Return [X, Y] of the center of cell containing provided text 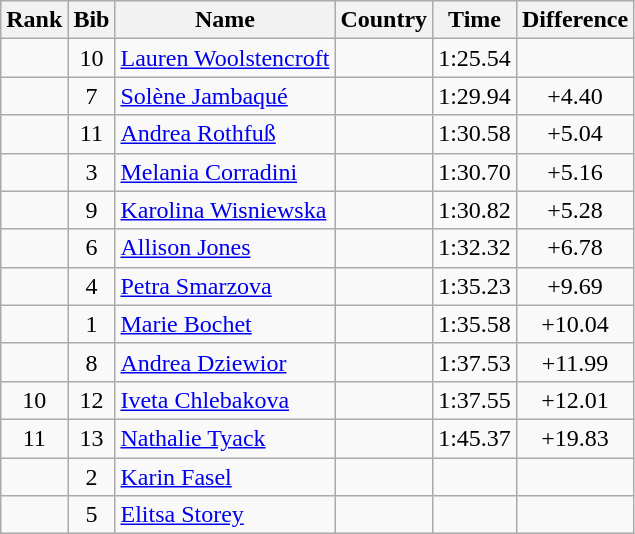
Andrea Rothfuß [225, 134]
Karin Fasel [225, 477]
+9.69 [574, 286]
1:37.55 [475, 400]
+12.01 [574, 400]
1:32.32 [475, 248]
Nathalie Tyack [225, 438]
+6.78 [574, 248]
2 [92, 477]
13 [92, 438]
1:29.94 [475, 96]
+5.04 [574, 134]
+5.28 [574, 210]
12 [92, 400]
1:37.53 [475, 362]
3 [92, 172]
1:35.58 [475, 324]
Elitsa Storey [225, 515]
Time [475, 20]
1:25.54 [475, 58]
7 [92, 96]
1:35.23 [475, 286]
1 [92, 324]
5 [92, 515]
4 [92, 286]
Petra Smarzova [225, 286]
+19.83 [574, 438]
Rank [34, 20]
Allison Jones [225, 248]
Bib [92, 20]
6 [92, 248]
Melania Corradini [225, 172]
Name [225, 20]
1:45.37 [475, 438]
Lauren Woolstencroft [225, 58]
+11.99 [574, 362]
8 [92, 362]
Karolina Wisniewska [225, 210]
1:30.58 [475, 134]
+5.16 [574, 172]
Marie Bochet [225, 324]
Country [384, 20]
1:30.70 [475, 172]
+4.40 [574, 96]
Andrea Dziewior [225, 362]
Difference [574, 20]
+10.04 [574, 324]
9 [92, 210]
Iveta Chlebakova [225, 400]
1:30.82 [475, 210]
Solène Jambaqué [225, 96]
